Provide the [x, y] coordinate of the cell's center where the given text is located.  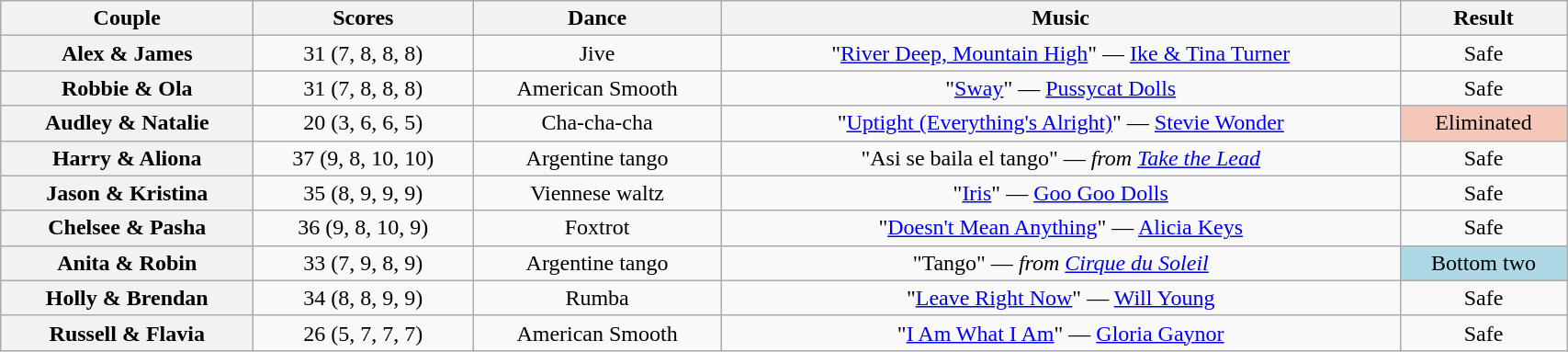
Russell & Flavia [127, 333]
Couple [127, 18]
Cha-cha-cha [597, 123]
Scores [364, 18]
Audley & Natalie [127, 123]
37 (9, 8, 10, 10) [364, 158]
Dance [597, 18]
35 (8, 9, 9, 9) [364, 193]
"Uptight (Everything's Alright)" — Stevie Wonder [1060, 123]
Jive [597, 53]
"I Am What I Am" — Gloria Gaynor [1060, 333]
"Tango" — from Cirque du Soleil [1060, 263]
Result [1483, 18]
34 (8, 8, 9, 9) [364, 298]
Jason & Kristina [127, 193]
20 (3, 6, 6, 5) [364, 123]
Holly & Brendan [127, 298]
Anita & Robin [127, 263]
"Asi se baila el tango" — from Take the Lead [1060, 158]
Music [1060, 18]
Robbie & Ola [127, 88]
Eliminated [1483, 123]
"Doesn't Mean Anything" — Alicia Keys [1060, 228]
Alex & James [127, 53]
Harry & Aliona [127, 158]
Bottom two [1483, 263]
26 (5, 7, 7, 7) [364, 333]
33 (7, 9, 8, 9) [364, 263]
Rumba [597, 298]
36 (9, 8, 10, 9) [364, 228]
"Sway" — Pussycat Dolls [1060, 88]
Foxtrot [597, 228]
Viennese waltz [597, 193]
Chelsee & Pasha [127, 228]
"Iris" — Goo Goo Dolls [1060, 193]
"River Deep, Mountain High" — Ike & Tina Turner [1060, 53]
"Leave Right Now" — Will Young [1060, 298]
